Extract the [x, y] coordinate from the center of the cell holding the provided text.  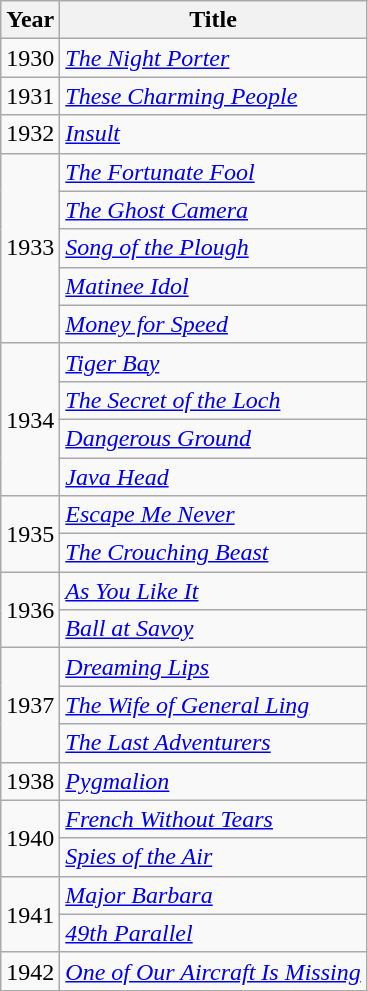
Spies of the Air [213, 857]
Tiger Bay [213, 362]
These Charming People [213, 96]
1942 [30, 971]
1932 [30, 134]
Ball at Savoy [213, 629]
The Last Adventurers [213, 743]
The Night Porter [213, 58]
1941 [30, 914]
Major Barbara [213, 895]
The Crouching Beast [213, 553]
Year [30, 20]
1937 [30, 705]
As You Like It [213, 591]
1938 [30, 781]
Java Head [213, 477]
1933 [30, 248]
1935 [30, 534]
Dangerous Ground [213, 438]
Song of the Plough [213, 248]
Pygmalion [213, 781]
One of Our Aircraft Is Missing [213, 971]
1940 [30, 838]
1930 [30, 58]
Title [213, 20]
The Wife of General Ling [213, 705]
Matinee Idol [213, 286]
French Without Tears [213, 819]
Money for Speed [213, 324]
Escape Me Never [213, 515]
Dreaming Lips [213, 667]
Insult [213, 134]
49th Parallel [213, 933]
The Fortunate Fool [213, 172]
The Secret of the Loch [213, 400]
The Ghost Camera [213, 210]
1934 [30, 419]
1931 [30, 96]
1936 [30, 610]
